Pinpoint the cell where the given text exists, returning its [X, Y] midpoint coordinate. 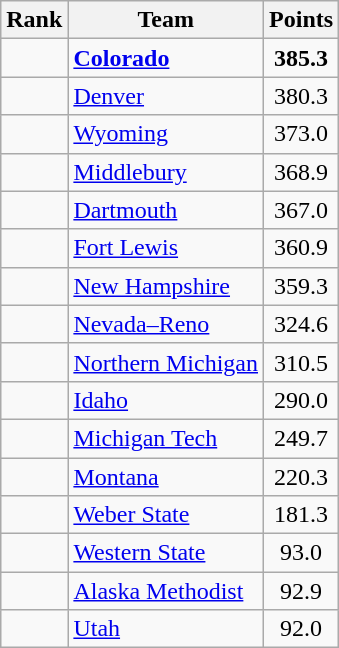
385.3 [302, 58]
Nevada–Reno [166, 324]
Michigan Tech [166, 438]
Middlebury [166, 172]
359.3 [302, 286]
Montana [166, 477]
Colorado [166, 58]
310.5 [302, 362]
360.9 [302, 248]
92.0 [302, 629]
220.3 [302, 477]
373.0 [302, 134]
Team [166, 20]
Wyoming [166, 134]
Alaska Methodist [166, 591]
Fort Lewis [166, 248]
Dartmouth [166, 210]
Utah [166, 629]
Western State [166, 553]
367.0 [302, 210]
324.6 [302, 324]
Denver [166, 96]
181.3 [302, 515]
Idaho [166, 400]
92.9 [302, 591]
New Hampshire [166, 286]
Points [302, 20]
Weber State [166, 515]
249.7 [302, 438]
290.0 [302, 400]
93.0 [302, 553]
Rank [34, 20]
368.9 [302, 172]
Northern Michigan [166, 362]
380.3 [302, 96]
